Locate the cell with the specified text and output its (X, Y) center coordinate. 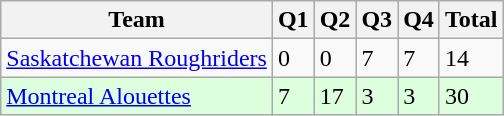
Saskatchewan Roughriders (137, 58)
Q4 (419, 20)
Team (137, 20)
14 (471, 58)
17 (335, 96)
Q2 (335, 20)
Q1 (293, 20)
30 (471, 96)
Q3 (377, 20)
Total (471, 20)
Montreal Alouettes (137, 96)
